For the text-containing cell, return its midpoint in [X, Y] coordinate format. 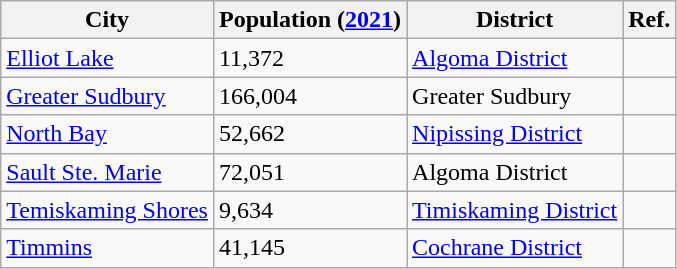
Temiskaming Shores [108, 210]
Timiskaming District [515, 210]
11,372 [310, 58]
Cochrane District [515, 248]
52,662 [310, 134]
Ref. [650, 20]
Population (2021) [310, 20]
Nipissing District [515, 134]
Sault Ste. Marie [108, 172]
166,004 [310, 96]
North Bay [108, 134]
Elliot Lake [108, 58]
72,051 [310, 172]
41,145 [310, 248]
Timmins [108, 248]
9,634 [310, 210]
City [108, 20]
District [515, 20]
